Determine the [X, Y] coordinate at the center of the cell enclosing the given text.  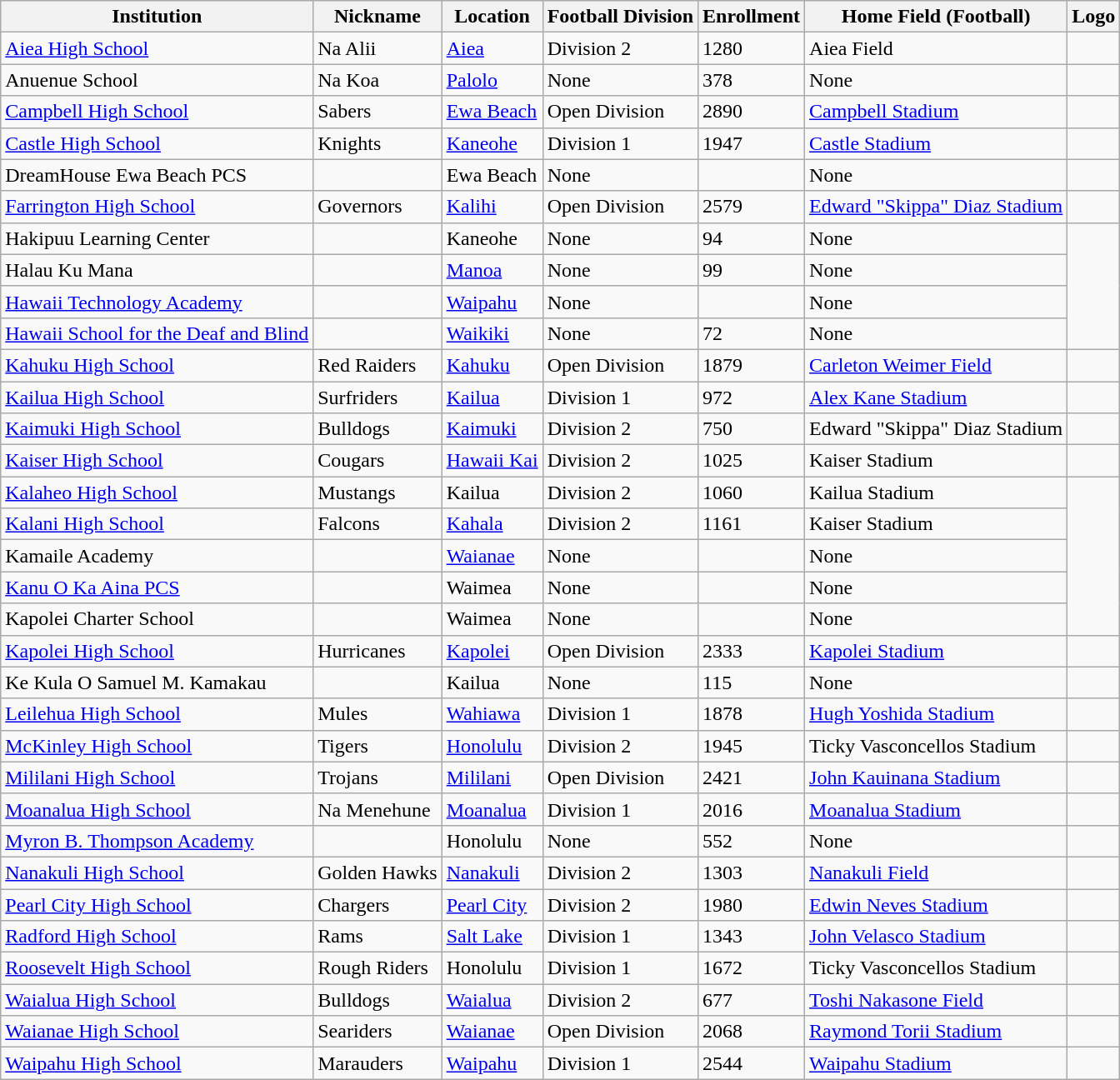
Governors [377, 207]
Chargers [377, 904]
Kaimuki [492, 429]
Falcons [377, 524]
Mustangs [377, 492]
Castle Stadium [937, 143]
Kapolei High School [157, 651]
Hawaii Kai [492, 461]
Location [492, 17]
Edwin Neves Stadium [937, 904]
Marauders [377, 1063]
Anuenue School [157, 80]
Waipahu Stadium [937, 1063]
Hawaii School for the Deaf and Blind [157, 333]
1161 [752, 524]
Rams [377, 937]
Na Alii [377, 48]
1980 [752, 904]
Rough Riders [377, 968]
2890 [752, 112]
1025 [752, 461]
Kalani High School [157, 524]
Na Menehune [377, 809]
2544 [752, 1063]
Roosevelt High School [157, 968]
Waipahu High School [157, 1063]
972 [752, 397]
Manoa [492, 270]
Pearl City High School [157, 904]
Waikiki [492, 333]
Castle High School [157, 143]
Hurricanes [377, 651]
Football Division [620, 17]
1060 [752, 492]
Moanalua [492, 809]
Radford High School [157, 937]
Kapolei Charter School [157, 619]
Red Raiders [377, 365]
Kapolei Stadium [937, 651]
Surfriders [377, 397]
Alex Kane Stadium [937, 397]
Salt Lake [492, 937]
John Kauinana Stadium [937, 777]
Leilehua High School [157, 714]
Wahiawa [492, 714]
Kalihi [492, 207]
115 [752, 682]
Nanakuli High School [157, 872]
Mililani [492, 777]
Golden Hawks [377, 872]
Na Koa [377, 80]
Kalaheo High School [157, 492]
Trojans [377, 777]
Waialua [492, 1000]
Hugh Yoshida Stadium [937, 714]
Campbell High School [157, 112]
Toshi Nakasone Field [937, 1000]
Cougars [377, 461]
378 [752, 80]
Kahuku [492, 365]
Nanakuli Field [937, 872]
552 [752, 841]
Sabers [377, 112]
Aiea Field [937, 48]
Mules [377, 714]
Myron B. Thompson Academy [157, 841]
Moanalua Stadium [937, 809]
Waialua High School [157, 1000]
Palolo [492, 80]
2016 [752, 809]
1947 [752, 143]
Raymond Torii Stadium [937, 1032]
Pearl City [492, 904]
Waianae High School [157, 1032]
Kamaile Academy [157, 556]
Kailua High School [157, 397]
Seariders [377, 1032]
Home Field (Football) [937, 17]
Kaimuki High School [157, 429]
1878 [752, 714]
Campbell Stadium [937, 112]
1303 [752, 872]
2421 [752, 777]
Institution [157, 17]
Halau Ku Mana [157, 270]
2068 [752, 1032]
677 [752, 1000]
1945 [752, 746]
DreamHouse Ewa Beach PCS [157, 175]
Enrollment [752, 17]
1343 [752, 937]
750 [752, 429]
Nickname [377, 17]
Mililani High School [157, 777]
John Velasco Stadium [937, 937]
94 [752, 238]
Logo [1093, 17]
Hawaii Technology Academy [157, 302]
Kaiser High School [157, 461]
Carleton Weimer Field [937, 365]
Moanalua High School [157, 809]
McKinley High School [157, 746]
2333 [752, 651]
Hakipuu Learning Center [157, 238]
1879 [752, 365]
Kanu O Ka Aina PCS [157, 587]
1672 [752, 968]
Aiea High School [157, 48]
Aiea [492, 48]
Kapolei [492, 651]
Farrington High School [157, 207]
72 [752, 333]
Tigers [377, 746]
Kahala [492, 524]
Kailua Stadium [937, 492]
Kahuku High School [157, 365]
99 [752, 270]
Nanakuli [492, 872]
Knights [377, 143]
1280 [752, 48]
2579 [752, 207]
Ke Kula O Samuel M. Kamakau [157, 682]
